Return the [x, y] coordinate for the center point of the cell that contains the specified text.  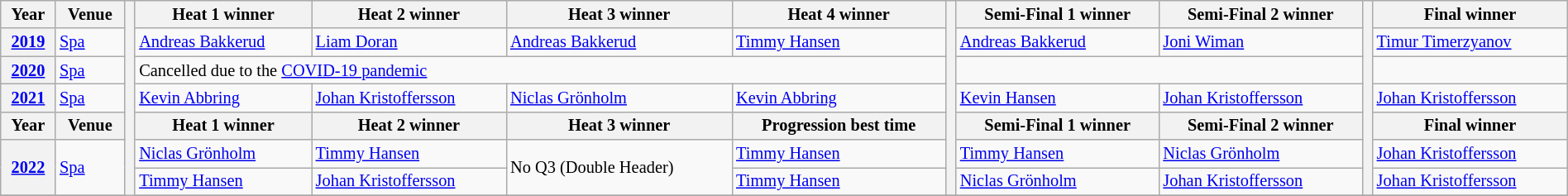
Joni Wiman [1260, 42]
Kevin Hansen [1058, 98]
Heat 4 winner [839, 14]
2019 [28, 42]
Cancelled due to the COVID-19 pandemic [851, 70]
Liam Doran [409, 42]
No Q3 (Double Header) [619, 167]
Timur Timerzyanov [1470, 42]
Progression best time [839, 126]
2021 [28, 98]
2020 [28, 70]
2022 [28, 167]
